Identify which cell holds the provided text, then report its [X, Y] central coordinate. 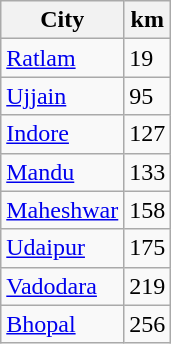
Indore [62, 134]
Udaipur [62, 248]
Ratlam [62, 58]
Bhopal [62, 324]
175 [148, 248]
158 [148, 210]
Ujjain [62, 96]
219 [148, 286]
19 [148, 58]
Vadodara [62, 286]
City [62, 20]
km [148, 20]
Mandu [62, 172]
Maheshwar [62, 210]
127 [148, 134]
95 [148, 96]
133 [148, 172]
256 [148, 324]
